Find where the given text appears and provide that cell's center as (x, y) coordinate. 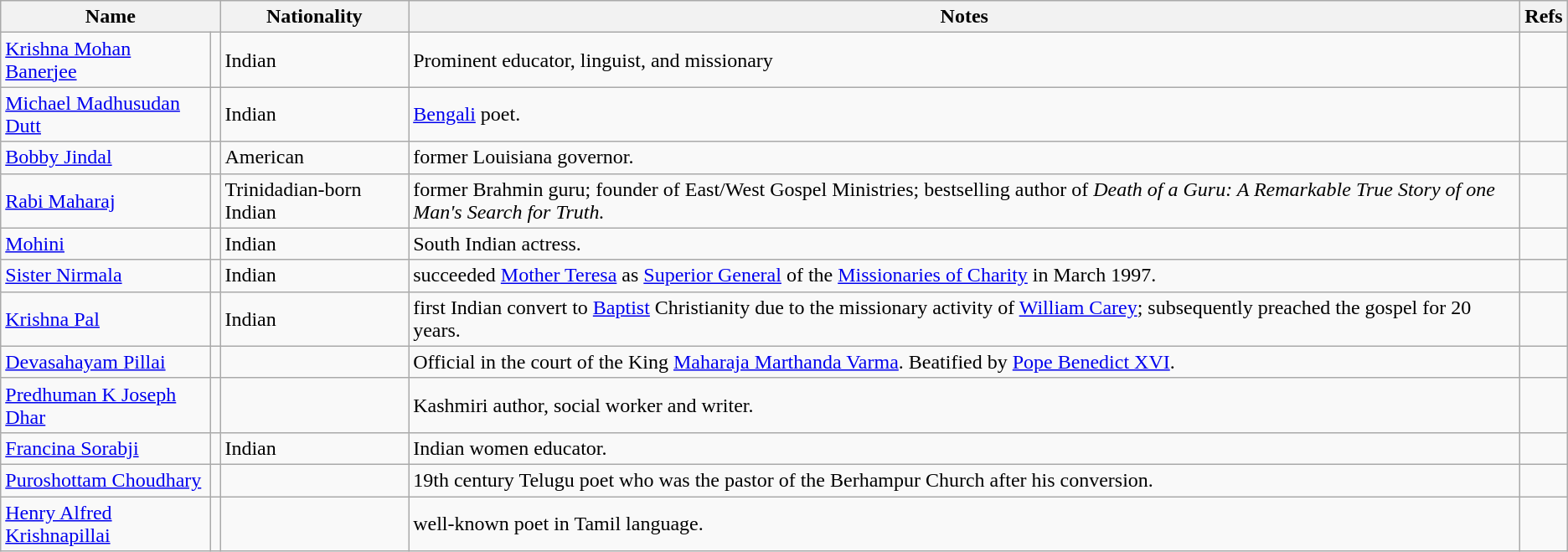
Name (111, 17)
Bobby Jindal (106, 157)
well-known poet in Tamil language. (965, 523)
Official in the court of the King Maharaja Marthanda Varma. Beatified by Pope Benedict XVI. (965, 362)
Francina Sorabji (106, 448)
Puroshottam Choudhary (106, 480)
Mohini (106, 244)
South Indian actress. (965, 244)
former Louisiana governor. (965, 157)
Krishna Pal (106, 318)
first Indian convert to Baptist Christianity due to the missionary activity of William Carey; subsequently preached the gospel for 20 years. (965, 318)
Notes (965, 17)
succeeded Mother Teresa as Superior General of the Missionaries of Charity in March 1997. (965, 276)
Krishna Mohan Banerjee (106, 60)
Michael Madhusudan Dutt (106, 114)
Trinidadian-born Indian (315, 201)
Refs (1544, 17)
Indian women educator. (965, 448)
Devasahayam Pillai (106, 362)
Kashmiri author, social worker and writer. (965, 405)
Sister Nirmala (106, 276)
19th century Telugu poet who was the pastor of the Berhampur Church after his conversion. (965, 480)
Rabi Maharaj (106, 201)
Prominent educator, linguist, and missionary (965, 60)
Henry Alfred Krishnapillai (106, 523)
Bengali poet. (965, 114)
American (315, 157)
Predhuman K Joseph Dhar (106, 405)
Nationality (315, 17)
